Pinpoint the cell where the given text exists, returning its (X, Y) midpoint coordinate. 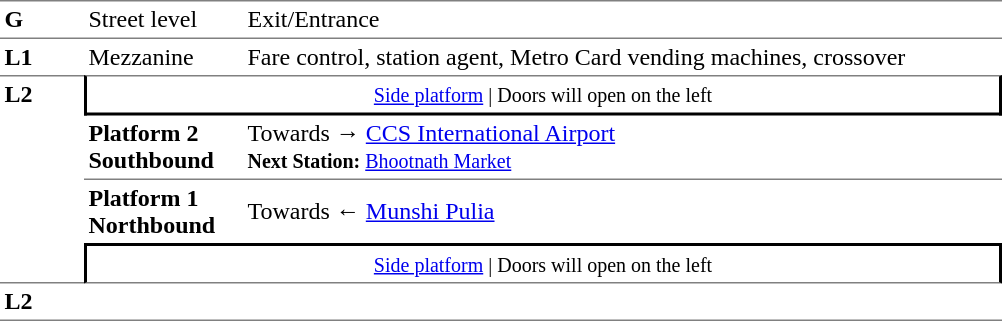
Exit/Entrance (622, 20)
L1 (42, 57)
Street level (164, 20)
Towards → CCS International AirportNext Station: Bhootnath Market (622, 148)
Fare control, station agent, Metro Card vending machines, crossover (622, 57)
L2 (42, 179)
G (42, 20)
Mezzanine (164, 57)
Platform 1Northbound (164, 212)
Platform 2Southbound (164, 148)
Towards ← Munshi Pulia (622, 212)
